Search for the cell housing the specified text and yield its [X, Y] center coordinate. 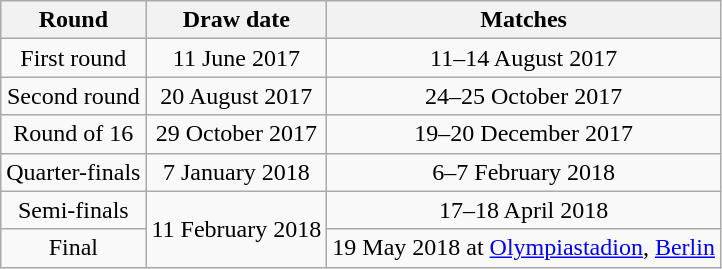
11–14 August 2017 [524, 58]
Semi-finals [74, 210]
Round of 16 [74, 134]
29 October 2017 [236, 134]
20 August 2017 [236, 96]
Matches [524, 20]
11 June 2017 [236, 58]
17–18 April 2018 [524, 210]
Round [74, 20]
11 February 2018 [236, 229]
7 January 2018 [236, 172]
First round [74, 58]
Quarter-finals [74, 172]
19 May 2018 at Olympiastadion, Berlin [524, 248]
24–25 October 2017 [524, 96]
6–7 February 2018 [524, 172]
Second round [74, 96]
Draw date [236, 20]
19–20 December 2017 [524, 134]
Final [74, 248]
